Scan for the cell matching the given text and deliver its [X, Y] coordinate at center. 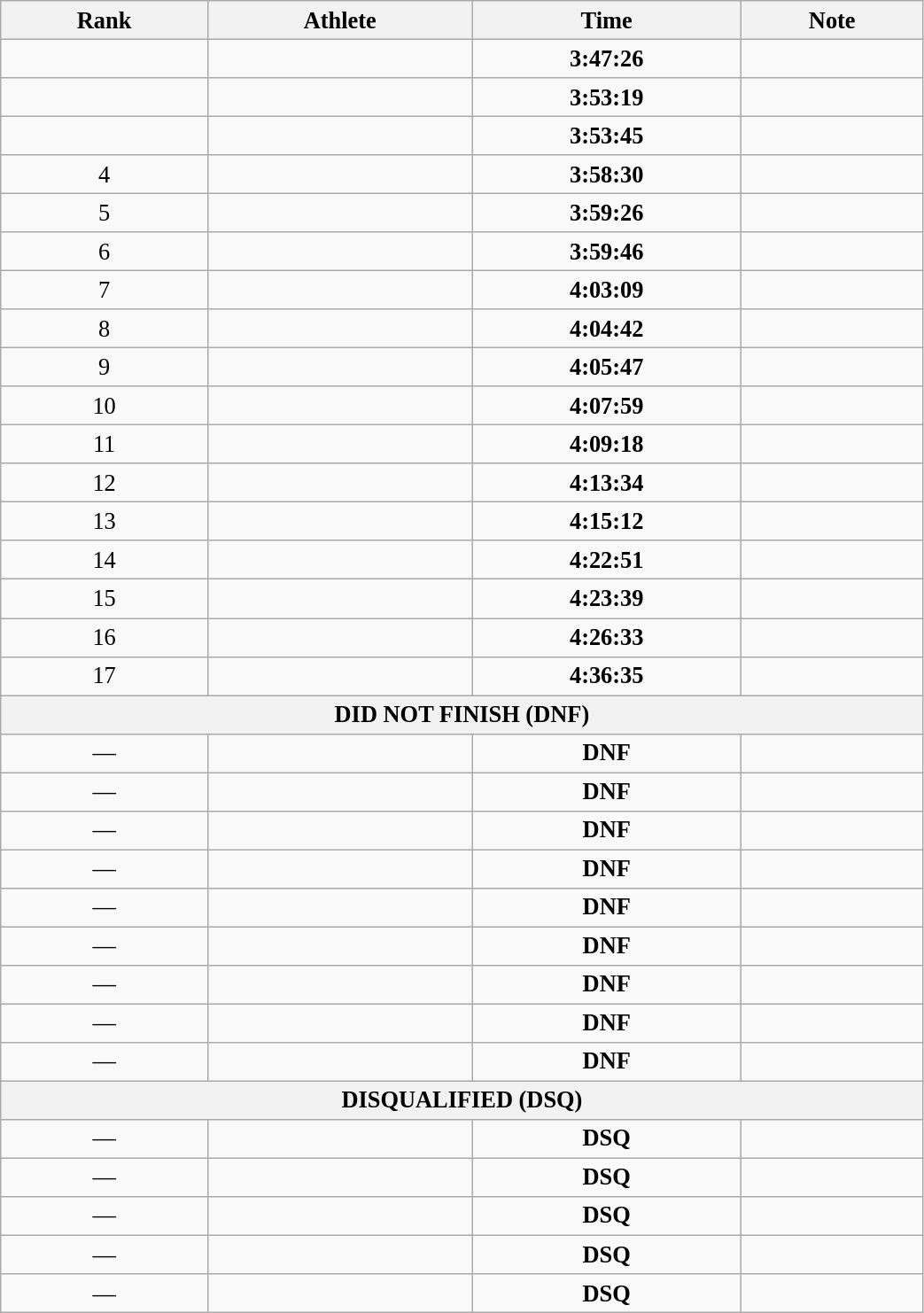
4:09:18 [606, 444]
9 [105, 367]
10 [105, 406]
3:59:26 [606, 213]
Rank [105, 19]
3:58:30 [606, 175]
12 [105, 483]
14 [105, 560]
17 [105, 676]
4:03:09 [606, 290]
4:36:35 [606, 676]
4:13:34 [606, 483]
4:22:51 [606, 560]
16 [105, 637]
DID NOT FINISH (DNF) [462, 714]
6 [105, 252]
Athlete [340, 19]
11 [105, 444]
7 [105, 290]
8 [105, 329]
4:05:47 [606, 367]
5 [105, 213]
4 [105, 175]
4:07:59 [606, 406]
4:26:33 [606, 637]
13 [105, 521]
3:53:45 [606, 136]
15 [105, 599]
4:23:39 [606, 599]
3:59:46 [606, 252]
Note [832, 19]
Time [606, 19]
3:53:19 [606, 97]
3:47:26 [606, 58]
DISQUALIFIED (DSQ) [462, 1100]
4:04:42 [606, 329]
4:15:12 [606, 521]
